Determine the [x, y] coordinate at the center of the cell enclosing the given text.  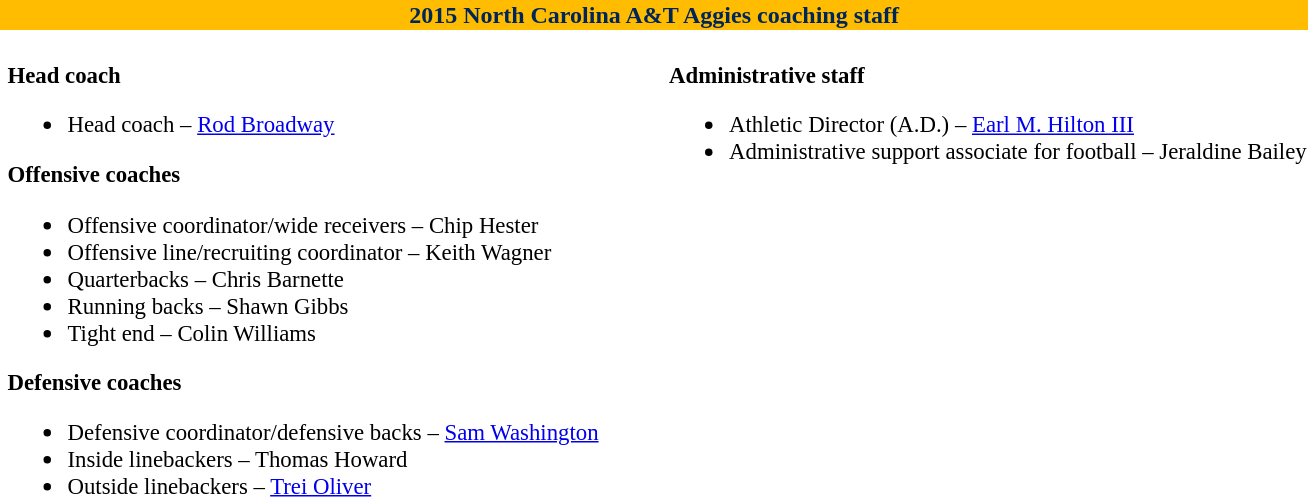
2015 North Carolina A&T Aggies coaching staff [654, 15]
